For the text-containing cell, return its midpoint in [X, Y] coordinate format. 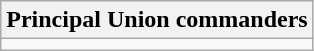
Principal Union commanders [157, 20]
